Detect which cell encompasses the target text, then output its (x, y) center coordinate. 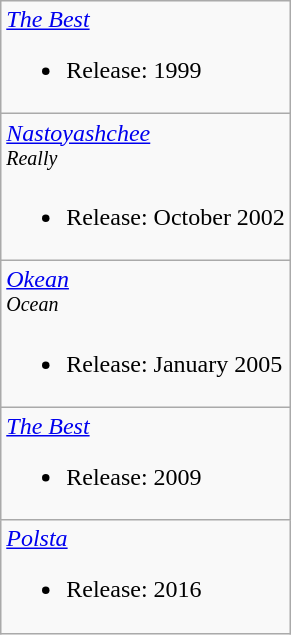
PolstaRelease: 2016 (146, 576)
The BestRelease: 2009 (146, 464)
NastoyashcheeReallyRelease: October 2002 (146, 188)
The BestRelease: 1999 (146, 58)
OkeanOceanRelease: January 2005 (146, 334)
